From the cell containing the given text, extract its center point as [X, Y] coordinate. 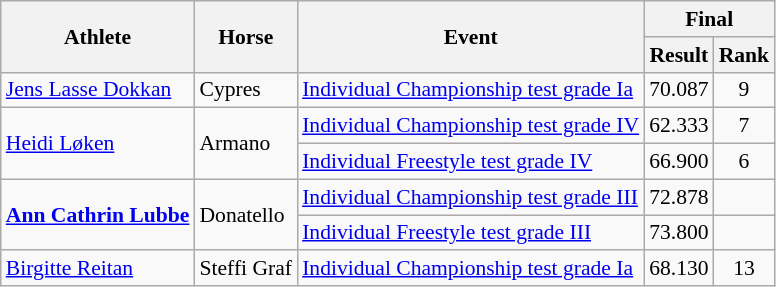
66.900 [678, 162]
Donatello [246, 214]
Result [678, 55]
68.130 [678, 269]
Birgitte Reitan [98, 269]
Final [709, 19]
Individual Championship test grade IV [470, 126]
Ann Cathrin Lubbe [98, 214]
7 [744, 126]
6 [744, 162]
9 [744, 90]
72.878 [678, 197]
Event [470, 36]
Athlete [98, 36]
Cypres [246, 90]
Heidi Løken [98, 144]
70.087 [678, 90]
13 [744, 269]
Horse [246, 36]
Individual Championship test grade III [470, 197]
Jens Lasse Dokkan [98, 90]
Rank [744, 55]
Armano [246, 144]
Individual Freestyle test grade III [470, 233]
62.333 [678, 126]
73.800 [678, 233]
Individual Freestyle test grade IV [470, 162]
Steffi Graf [246, 269]
